Identify which cell holds the provided text, then report its [X, Y] central coordinate. 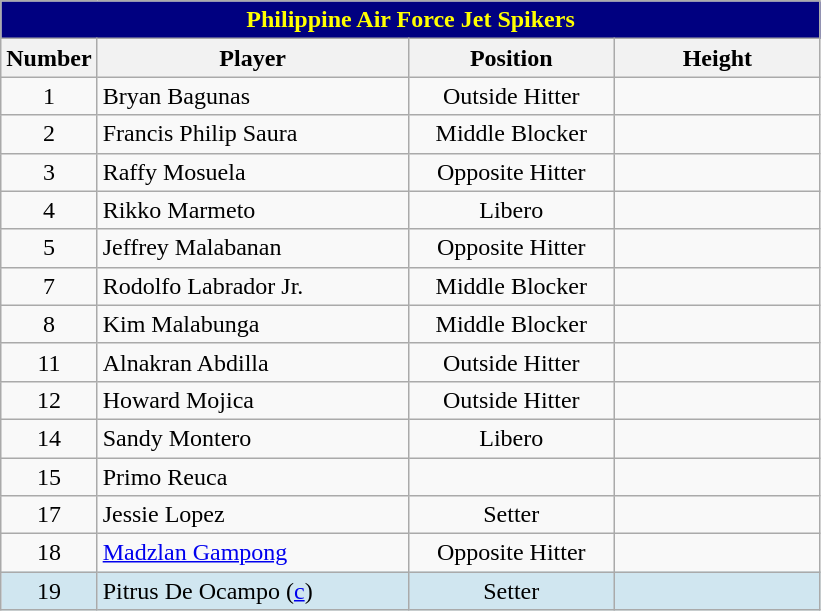
Jeffrey Malabanan [252, 248]
14 [49, 438]
Raffy Mosuela [252, 172]
2 [49, 134]
3 [49, 172]
Howard Mojica [252, 400]
Francis Philip Saura [252, 134]
4 [49, 210]
Primo Reuca [252, 477]
7 [49, 286]
Rodolfo Labrador Jr. [252, 286]
Pitrus De Ocampo (c) [252, 591]
Position [511, 58]
8 [49, 324]
15 [49, 477]
18 [49, 553]
17 [49, 515]
Kim Malabunga [252, 324]
Player [252, 58]
19 [49, 591]
Height [717, 58]
Madzlan Gampong [252, 553]
Number [49, 58]
Philippine Air Force Jet Spikers [411, 20]
Jessie Lopez [252, 515]
1 [49, 96]
12 [49, 400]
11 [49, 362]
Bryan Bagunas [252, 96]
Rikko Marmeto [252, 210]
Alnakran Abdilla [252, 362]
5 [49, 248]
Sandy Montero [252, 438]
